Output the (x, y) coordinate of the center of the cell containing the given text.  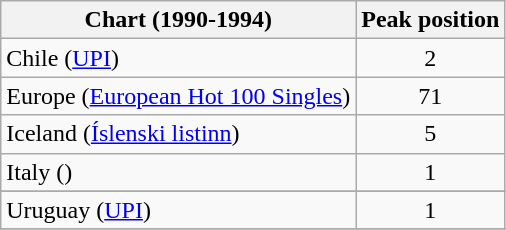
Italy () (178, 172)
Iceland (Íslenski listinn) (178, 134)
2 (430, 58)
71 (430, 96)
Peak position (430, 20)
Uruguay (UPI) (178, 210)
5 (430, 134)
Chart (1990-1994) (178, 20)
Chile (UPI) (178, 58)
Europe (European Hot 100 Singles) (178, 96)
